Determine the (X, Y) coordinate at the center of the cell enclosing the given text.  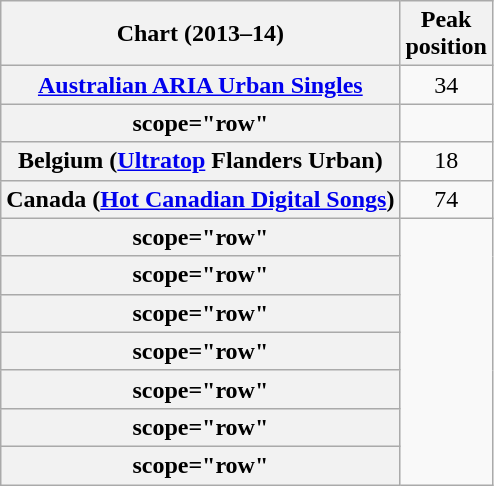
18 (446, 161)
Chart (2013–14) (200, 34)
74 (446, 199)
Australian ARIA Urban Singles (200, 85)
34 (446, 85)
Canada (Hot Canadian Digital Songs) (200, 199)
Belgium (Ultratop Flanders Urban) (200, 161)
Peakposition (446, 34)
